Extract the [x, y] coordinate from the center of the cell holding the provided text.  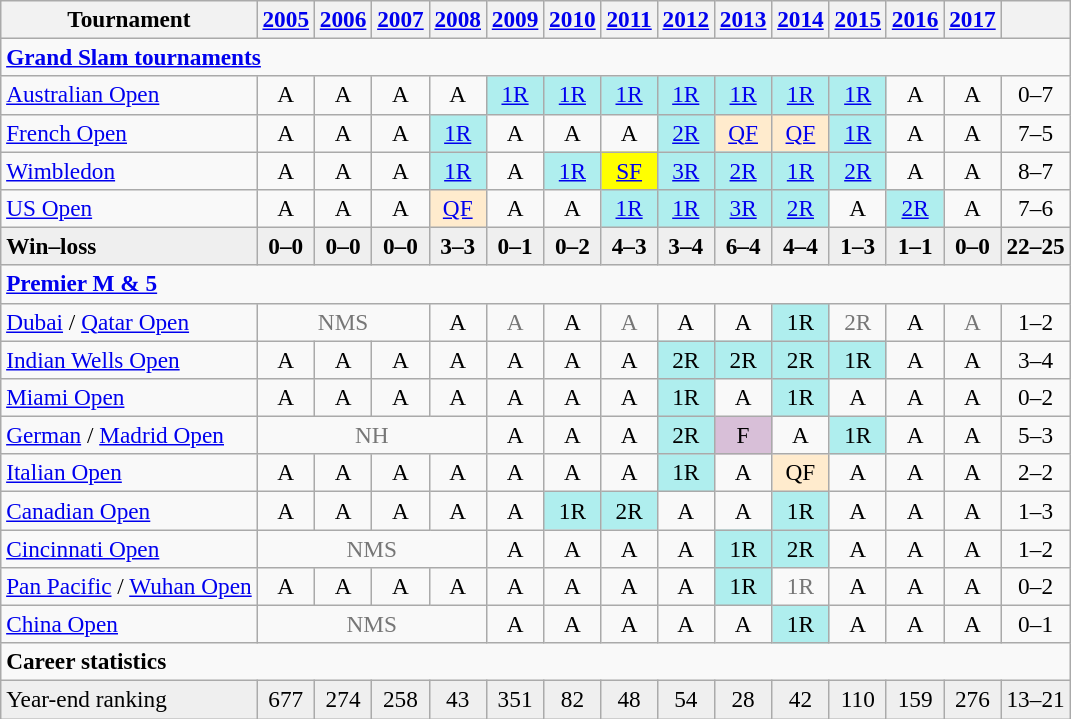
276 [972, 699]
82 [572, 699]
Year-end ranking [129, 699]
Canadian Open [129, 510]
2014 [800, 19]
NH [372, 435]
2013 [742, 19]
54 [686, 699]
Career statistics [536, 662]
43 [458, 699]
28 [742, 699]
3–3 [458, 246]
Dubai / Qatar Open [129, 322]
258 [400, 699]
2006 [342, 19]
110 [858, 699]
German / Madrid Open [129, 435]
Wimbledon [129, 170]
French Open [129, 133]
48 [629, 699]
Cincinnati Open [129, 548]
Indian Wells Open [129, 359]
2015 [858, 19]
677 [286, 699]
2010 [572, 19]
F [742, 435]
2016 [914, 19]
Pan Pacific / Wuhan Open [129, 586]
2011 [629, 19]
274 [342, 699]
13–21 [1036, 699]
Tournament [129, 19]
Grand Slam tournaments [536, 57]
4–3 [629, 246]
Win–loss [129, 246]
6–4 [742, 246]
7–6 [1036, 208]
2009 [514, 19]
US Open [129, 208]
China Open [129, 624]
2007 [400, 19]
7–5 [1036, 133]
Miami Open [129, 397]
0–7 [1036, 95]
22–25 [1036, 246]
SF [629, 170]
2005 [286, 19]
42 [800, 699]
2017 [972, 19]
351 [514, 699]
Italian Open [129, 473]
5–3 [1036, 435]
4–4 [800, 246]
2008 [458, 19]
159 [914, 699]
Premier M & 5 [536, 284]
Australian Open [129, 95]
2–2 [1036, 473]
2012 [686, 19]
8–7 [1036, 170]
1–1 [914, 246]
